Provide the (X, Y) coordinate of the cell's center where the given text is located.  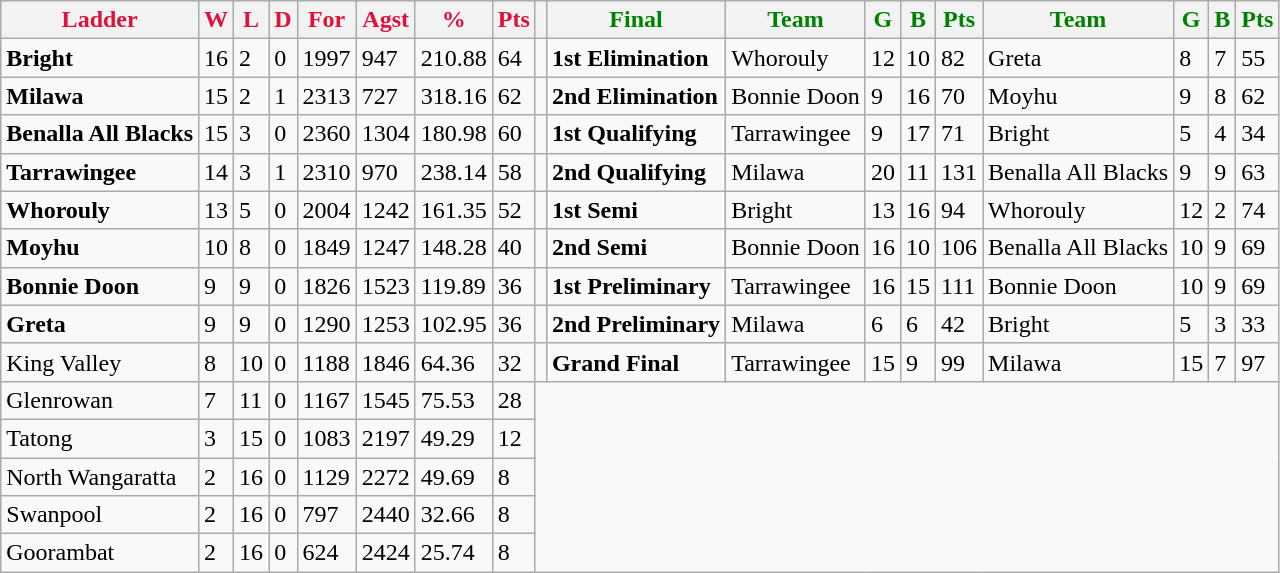
1st Qualifying (636, 134)
1253 (386, 324)
20 (882, 172)
1545 (386, 400)
34 (1258, 134)
% (454, 20)
17 (918, 134)
1846 (386, 362)
King Valley (100, 362)
2nd Preliminary (636, 324)
210.88 (454, 58)
40 (514, 248)
318.16 (454, 96)
970 (386, 172)
947 (386, 58)
1188 (326, 362)
624 (326, 553)
1290 (326, 324)
Final (636, 20)
2197 (386, 438)
82 (960, 58)
2004 (326, 210)
Swanpool (100, 515)
238.14 (454, 172)
28 (514, 400)
797 (326, 515)
1st Semi (636, 210)
1997 (326, 58)
60 (514, 134)
4 (1222, 134)
99 (960, 362)
North Wangaratta (100, 477)
111 (960, 286)
52 (514, 210)
97 (1258, 362)
2424 (386, 553)
94 (960, 210)
1849 (326, 248)
2nd Elimination (636, 96)
Goorambat (100, 553)
119.89 (454, 286)
1826 (326, 286)
Grand Final (636, 362)
2nd Qualifying (636, 172)
W (216, 20)
32.66 (454, 515)
64.36 (454, 362)
55 (1258, 58)
106 (960, 248)
Tatong (100, 438)
70 (960, 96)
1247 (386, 248)
2440 (386, 515)
33 (1258, 324)
180.98 (454, 134)
1st Preliminary (636, 286)
32 (514, 362)
148.28 (454, 248)
102.95 (454, 324)
1083 (326, 438)
1st Elimination (636, 58)
L (252, 20)
58 (514, 172)
74 (1258, 210)
D (283, 20)
49.69 (454, 477)
1167 (326, 400)
727 (386, 96)
For (326, 20)
Agst (386, 20)
1304 (386, 134)
71 (960, 134)
2310 (326, 172)
1523 (386, 286)
25.74 (454, 553)
2nd Semi (636, 248)
75.53 (454, 400)
1242 (386, 210)
1129 (326, 477)
64 (514, 58)
14 (216, 172)
Glenrowan (100, 400)
2360 (326, 134)
161.35 (454, 210)
131 (960, 172)
49.29 (454, 438)
2313 (326, 96)
42 (960, 324)
63 (1258, 172)
Ladder (100, 20)
2272 (386, 477)
